Detect which cell encompasses the target text, then output its [X, Y] center coordinate. 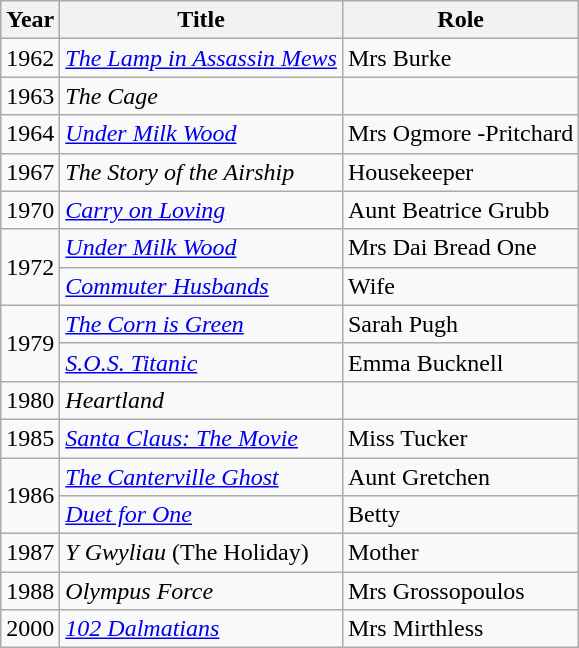
1972 [30, 267]
Mrs Ogmore -Pritchard [460, 134]
Betty [460, 515]
The Cage [202, 96]
Year [30, 20]
Olympus Force [202, 591]
2000 [30, 629]
1963 [30, 96]
Aunt Gretchen [460, 477]
1986 [30, 496]
The Lamp in Assassin Mews [202, 58]
Heartland [202, 400]
S.O.S. Titanic [202, 362]
Title [202, 20]
Aunt Beatrice Grubb [460, 210]
Mrs Grossopoulos [460, 591]
1988 [30, 591]
1987 [30, 553]
1979 [30, 343]
Miss Tucker [460, 438]
The Story of the Airship [202, 172]
Mother [460, 553]
Sarah Pugh [460, 324]
Mrs Mirthless [460, 629]
Carry on Loving [202, 210]
Housekeeper [460, 172]
Duet for One [202, 515]
Y Gwyliau (The Holiday) [202, 553]
The Corn is Green [202, 324]
The Canterville Ghost [202, 477]
1970 [30, 210]
102 Dalmatians [202, 629]
Santa Claus: The Movie [202, 438]
Wife [460, 286]
1985 [30, 438]
1964 [30, 134]
1967 [30, 172]
Emma Bucknell [460, 362]
1980 [30, 400]
Mrs Burke [460, 58]
Role [460, 20]
Mrs Dai Bread One [460, 248]
Commuter Husbands [202, 286]
1962 [30, 58]
